Capture the cell that displays the provided text and extract its (x, y) central coordinate. 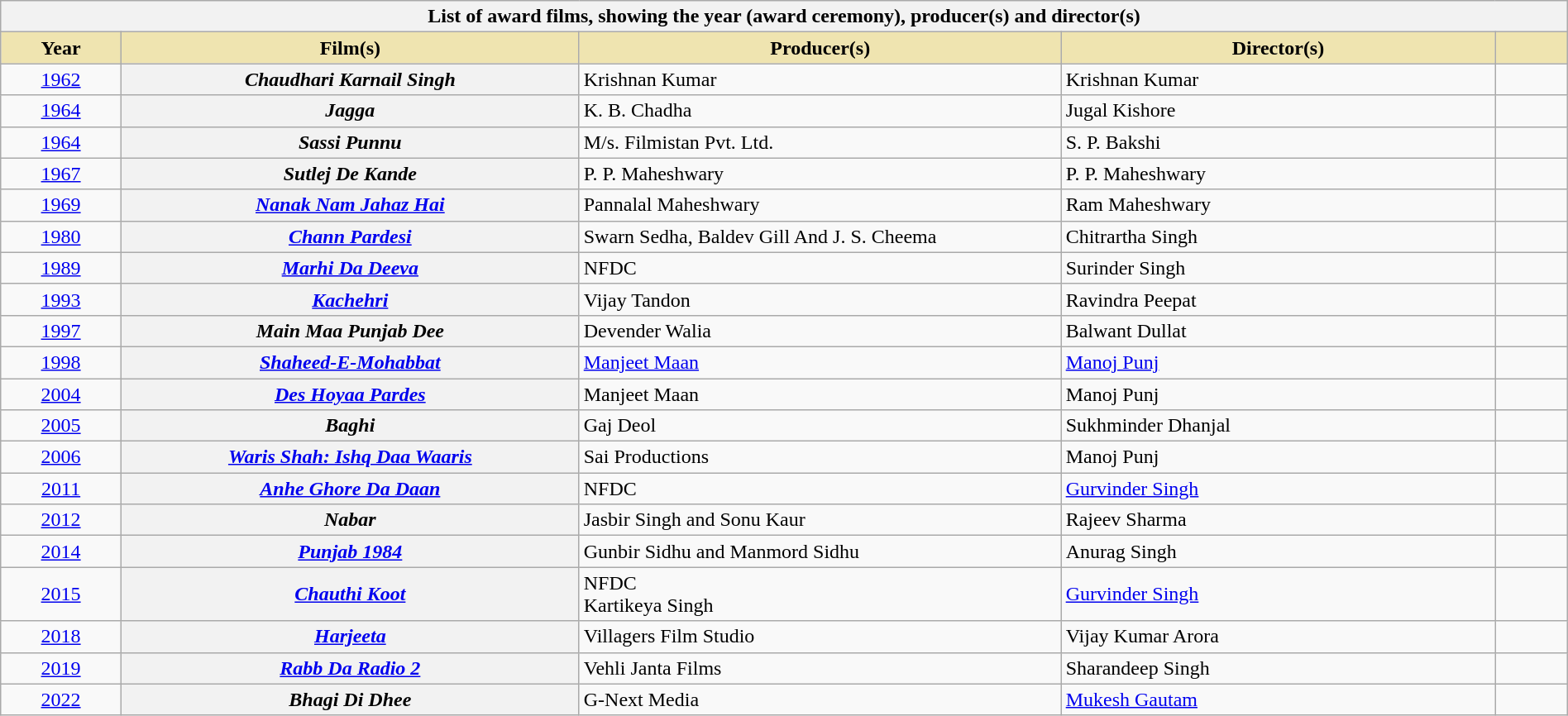
Chitrartha Singh (1279, 236)
1969 (61, 205)
Pannalal Maheshwary (820, 205)
Shaheed-E-Mohabbat (350, 362)
G-Next Media (820, 699)
Jugal Kishore (1279, 111)
Devender Walia (820, 331)
1997 (61, 331)
Rajeev Sharma (1279, 520)
Bhagi Di Dhee (350, 699)
Gaj Deol (820, 426)
Sharandeep Singh (1279, 668)
Vijay Tandon (820, 299)
Baghi (350, 426)
Kachehri (350, 299)
Mukesh Gautam (1279, 699)
2006 (61, 457)
2022 (61, 699)
NFDCKartikeya Singh (820, 594)
Vehli Janta Films (820, 668)
Waris Shah: Ishq Daa Waaris (350, 457)
Villagers Film Studio (820, 637)
Surinder Singh (1279, 268)
Sukhminder Dhanjal (1279, 426)
Sutlej De Kande (350, 174)
Chauthi Koot (350, 594)
Sai Productions (820, 457)
Marhi Da Deeva (350, 268)
Jagga (350, 111)
K. B. Chadha (820, 111)
Gunbir Sidhu and Manmord Sidhu (820, 551)
Producer(s) (820, 48)
Anurag Singh (1279, 551)
2005 (61, 426)
Nabar (350, 520)
M/s. Filmistan Pvt. Ltd. (820, 142)
2018 (61, 637)
Sassi Punnu (350, 142)
Anhe Ghore Da Daan (350, 489)
Ravindra Peepat (1279, 299)
1980 (61, 236)
Nanak Nam Jahaz Hai (350, 205)
Swarn Sedha, Baldev Gill And J. S. Cheema (820, 236)
2011 (61, 489)
Rabb Da Radio 2 (350, 668)
Ram Maheshwary (1279, 205)
Vijay Kumar Arora (1279, 637)
Punjab 1984 (350, 551)
1962 (61, 79)
1989 (61, 268)
2015 (61, 594)
Year (61, 48)
2014 (61, 551)
Chann Pardesi (350, 236)
2019 (61, 668)
List of award films, showing the year (award ceremony), producer(s) and director(s) (784, 17)
Chaudhari Karnail Singh (350, 79)
Main Maa Punjab Dee (350, 331)
Des Hoyaa Pardes (350, 394)
Film(s) (350, 48)
2012 (61, 520)
Balwant Dullat (1279, 331)
1998 (61, 362)
Harjeeta (350, 637)
1993 (61, 299)
Jasbir Singh and Sonu Kaur (820, 520)
2004 (61, 394)
Director(s) (1279, 48)
1967 (61, 174)
S. P. Bakshi (1279, 142)
